Detect which cell encompasses the target text, then output its (x, y) center coordinate. 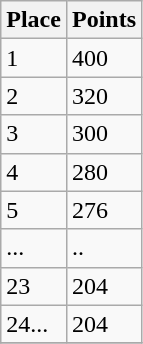
4 (34, 172)
276 (104, 210)
Points (104, 20)
400 (104, 58)
Place (34, 20)
1 (34, 58)
5 (34, 210)
24... (34, 324)
3 (34, 134)
.. (104, 248)
280 (104, 172)
300 (104, 134)
... (34, 248)
320 (104, 96)
2 (34, 96)
23 (34, 286)
